Find where the given text appears and provide that cell's center as [X, Y] coordinate. 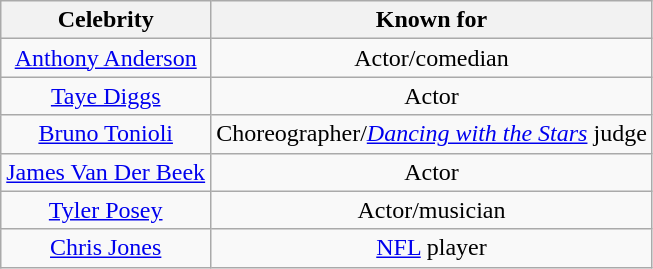
Tyler Posey [106, 210]
Chris Jones [106, 248]
Anthony Anderson [106, 58]
NFL player [432, 248]
Actor/comedian [432, 58]
Choreographer/Dancing with the Stars judge [432, 134]
Taye Diggs [106, 96]
Known for [432, 20]
James Van Der Beek [106, 172]
Actor/musician [432, 210]
Bruno Tonioli [106, 134]
Celebrity [106, 20]
